Output the [x, y] coordinate of the center of the cell containing the given text.  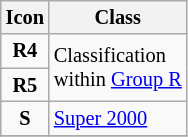
Icon [25, 17]
Classificationwithin Group R [118, 68]
R5 [25, 85]
Super 2000 [118, 118]
R4 [25, 51]
Class [118, 17]
S [25, 118]
